Provide the (x, y) coordinate of the cell's center where the given text is located.  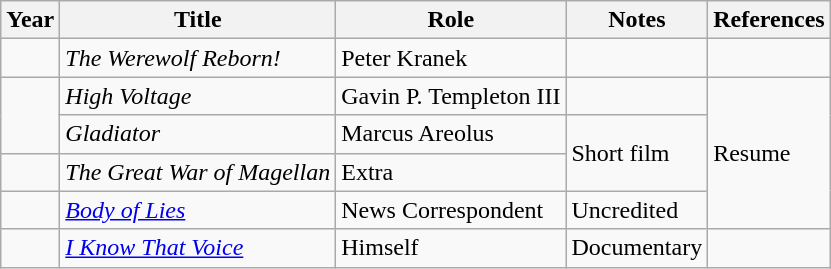
Short film (637, 153)
I Know That Voice (198, 248)
Notes (637, 20)
Himself (451, 248)
Year (30, 20)
Extra (451, 172)
High Voltage (198, 96)
Title (198, 20)
Gladiator (198, 134)
Uncredited (637, 210)
Gavin P. Templeton III (451, 96)
Resume (770, 153)
Marcus Areolus (451, 134)
Peter Kranek (451, 58)
The Werewolf Reborn! (198, 58)
Body of Lies (198, 210)
The Great War of Magellan (198, 172)
Role (451, 20)
Documentary (637, 248)
References (770, 20)
News Correspondent (451, 210)
